For the text-containing cell, return its midpoint in [x, y] coordinate format. 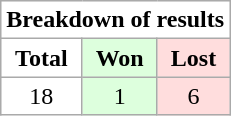
1 [120, 96]
6 [193, 96]
Breakdown of results [116, 20]
Lost [193, 58]
18 [42, 96]
Total [42, 58]
Won [120, 58]
